Scan for the cell matching the given text and deliver its [X, Y] coordinate at center. 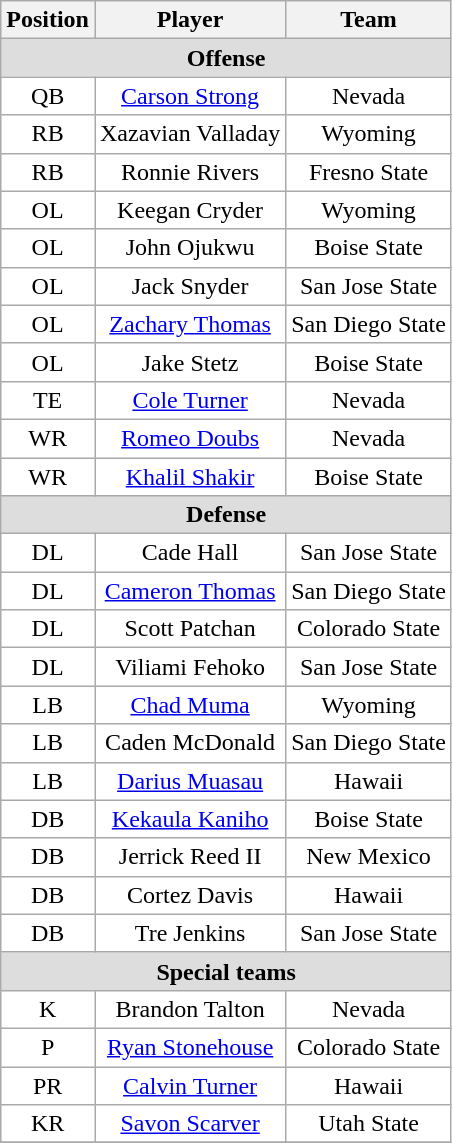
Brandon Talton [190, 1009]
Cole Turner [190, 400]
Calvin Turner [190, 1085]
QB [48, 96]
P [48, 1047]
Team [369, 20]
Viliami Fehoko [190, 667]
Jake Stetz [190, 362]
Player [190, 20]
Cortez Davis [190, 895]
Khalil Shakir [190, 477]
Savon Scarver [190, 1124]
Darius Muasau [190, 781]
Jack Snyder [190, 286]
Xazavian Valladay [190, 134]
PR [48, 1085]
Defense [226, 515]
Tre Jenkins [190, 933]
Ronnie Rivers [190, 172]
Cameron Thomas [190, 591]
New Mexico [369, 857]
Carson Strong [190, 96]
Jerrick Reed II [190, 857]
Utah State [369, 1124]
Kekaula Kaniho [190, 819]
Fresno State [369, 172]
Caden McDonald [190, 743]
Romeo Doubs [190, 438]
K [48, 1009]
Ryan Stonehouse [190, 1047]
KR [48, 1124]
Position [48, 20]
Offense [226, 58]
Cade Hall [190, 553]
Zachary Thomas [190, 324]
Keegan Cryder [190, 210]
Special teams [226, 971]
TE [48, 400]
John Ojukwu [190, 248]
Chad Muma [190, 705]
Scott Patchan [190, 629]
